Determine the (X, Y) coordinate at the center of the cell enclosing the given text.  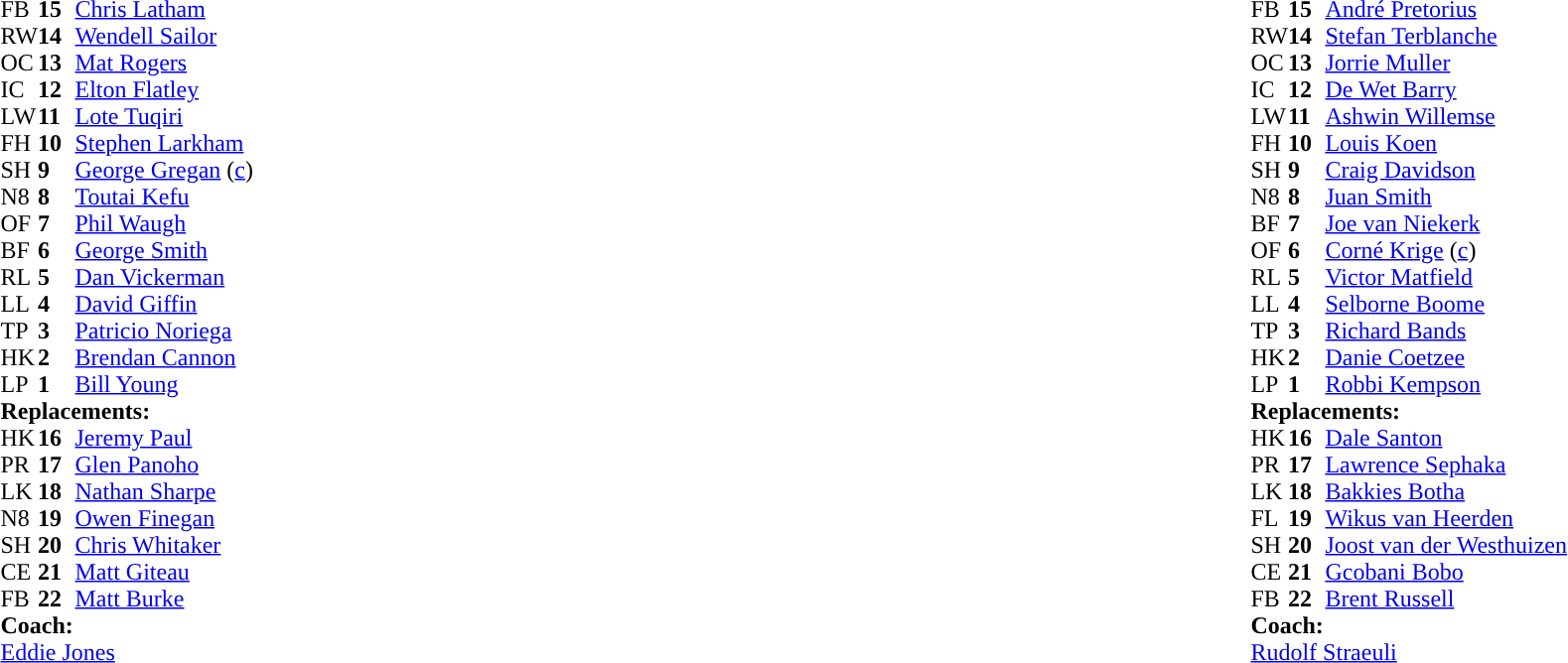
Robbi Kempson (1446, 385)
Lawrence Sephaka (1446, 464)
Stefan Terblanche (1446, 36)
Craig Davidson (1446, 171)
Matt Burke (165, 599)
David Giffin (165, 304)
Mat Rogers (165, 64)
Joost van der Westhuizen (1446, 546)
Ashwin Willemse (1446, 117)
Elton Flatley (165, 89)
Gcobani Bobo (1446, 572)
Matt Giteau (165, 572)
Dan Vickerman (165, 278)
Chris Whitaker (165, 546)
Corné Krige (c) (1446, 250)
Phil Waugh (165, 224)
Victor Matfield (1446, 278)
Stephen Larkham (165, 143)
George Gregan (c) (165, 171)
Bill Young (165, 385)
Brendan Cannon (165, 357)
Wendell Sailor (165, 36)
Bakkies Botha (1446, 492)
Jeremy Paul (165, 439)
Owen Finegan (165, 518)
Lote Tuqiri (165, 117)
Richard Bands (1446, 331)
Jorrie Muller (1446, 64)
Toutai Kefu (165, 197)
Dale Santon (1446, 439)
Louis Koen (1446, 143)
Nathan Sharpe (165, 492)
FL (1269, 518)
Joe van Niekerk (1446, 224)
Danie Coetzee (1446, 357)
De Wet Barry (1446, 89)
Patricio Noriega (165, 331)
Glen Panoho (165, 464)
Brent Russell (1446, 599)
Wikus van Heerden (1446, 518)
George Smith (165, 250)
Juan Smith (1446, 197)
Selborne Boome (1446, 304)
